For the text-containing cell, return its midpoint in (x, y) coordinate format. 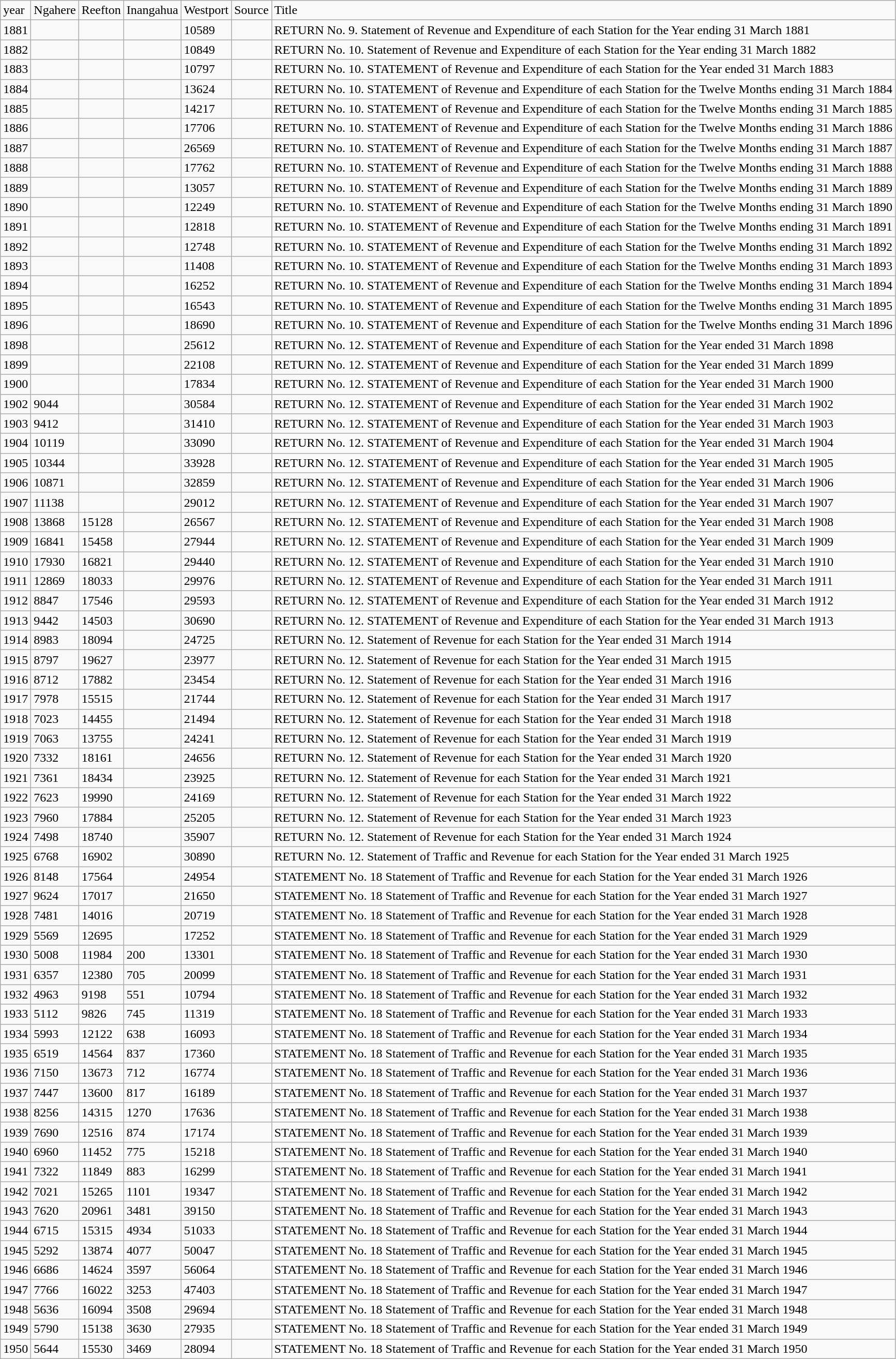
STATEMENT No. 18 Statement of Traffic and Revenue for each Station for the Year ended 31 March 1942 (583, 1191)
1949 (16, 1329)
1939 (16, 1132)
20719 (206, 916)
5644 (55, 1349)
RETURN No. 10. STATEMENT of Revenue and Expenditure of each Station for the Twelve Months ending 31 March 1886 (583, 128)
10794 (206, 994)
17636 (206, 1112)
24656 (206, 758)
24169 (206, 797)
1922 (16, 797)
24241 (206, 738)
9044 (55, 404)
Title (583, 10)
16094 (101, 1309)
1946 (16, 1270)
18033 (101, 581)
STATEMENT No. 18 Statement of Traffic and Revenue for each Station for the Year ended 31 March 1947 (583, 1290)
16022 (101, 1290)
745 (152, 1014)
9624 (55, 896)
17834 (206, 384)
24954 (206, 877)
RETURN No. 10. STATEMENT of Revenue and Expenditure of each Station for the Twelve Months ending 31 March 1892 (583, 247)
14016 (101, 916)
5569 (55, 935)
STATEMENT No. 18 Statement of Traffic and Revenue for each Station for the Year ended 31 March 1940 (583, 1152)
16189 (206, 1093)
4963 (55, 994)
1892 (16, 247)
7690 (55, 1132)
19990 (101, 797)
1906 (16, 482)
19627 (101, 660)
RETURN No. 12. STATEMENT of Revenue and Expenditure of each Station for the Year ended 31 March 1905 (583, 463)
1904 (16, 443)
29694 (206, 1309)
RETURN No. 10. STATEMENT of Revenue and Expenditure of each Station for the Twelve Months ending 31 March 1893 (583, 266)
1911 (16, 581)
705 (152, 975)
16093 (206, 1034)
RETURN No. 12. Statement of Revenue for each Station for the Year ended 31 March 1916 (583, 679)
17564 (101, 877)
27935 (206, 1329)
RETURN No. 12. STATEMENT of Revenue and Expenditure of each Station for the Year ended 31 March 1899 (583, 365)
RETURN No. 12. STATEMENT of Revenue and Expenditure of each Station for the Year ended 31 March 1908 (583, 522)
1931 (16, 975)
RETURN No. 9. Statement of Revenue and Expenditure of each Station for the Year ending 31 March 1881 (583, 30)
RETURN No. 10. STATEMENT of Revenue and Expenditure of each Station for the Twelve Months ending 31 March 1896 (583, 325)
30890 (206, 856)
638 (152, 1034)
27944 (206, 541)
1894 (16, 286)
RETURN No. 12. Statement of Revenue for each Station for the Year ended 31 March 1923 (583, 817)
3481 (152, 1211)
1910 (16, 561)
RETURN No. 12. STATEMENT of Revenue and Expenditure of each Station for the Year ended 31 March 1910 (583, 561)
874 (152, 1132)
1920 (16, 758)
22108 (206, 365)
STATEMENT No. 18 Statement of Traffic and Revenue for each Station for the Year ended 31 March 1941 (583, 1171)
STATEMENT No. 18 Statement of Traffic and Revenue for each Station for the Year ended 31 March 1928 (583, 916)
16821 (101, 561)
26569 (206, 148)
1950 (16, 1349)
5112 (55, 1014)
STATEMENT No. 18 Statement of Traffic and Revenue for each Station for the Year ended 31 March 1939 (583, 1132)
STATEMENT No. 18 Statement of Traffic and Revenue for each Station for the Year ended 31 March 1949 (583, 1329)
12122 (101, 1034)
RETURN No. 12. STATEMENT of Revenue and Expenditure of each Station for the Year ended 31 March 1903 (583, 424)
13301 (206, 955)
18740 (101, 837)
16252 (206, 286)
1927 (16, 896)
STATEMENT No. 18 Statement of Traffic and Revenue for each Station for the Year ended 31 March 1933 (583, 1014)
12695 (101, 935)
1923 (16, 817)
1907 (16, 502)
12869 (55, 581)
8847 (55, 601)
3469 (152, 1349)
STATEMENT No. 18 Statement of Traffic and Revenue for each Station for the Year ended 31 March 1932 (583, 994)
Westport (206, 10)
1882 (16, 50)
10849 (206, 50)
12380 (101, 975)
18161 (101, 758)
15128 (101, 522)
5993 (55, 1034)
1944 (16, 1231)
200 (152, 955)
10119 (55, 443)
16774 (206, 1073)
STATEMENT No. 18 Statement of Traffic and Revenue for each Station for the Year ended 31 March 1938 (583, 1112)
23977 (206, 660)
7361 (55, 778)
1937 (16, 1093)
1885 (16, 109)
1891 (16, 226)
25205 (206, 817)
1900 (16, 384)
1898 (16, 345)
STATEMENT No. 18 Statement of Traffic and Revenue for each Station for the Year ended 31 March 1946 (583, 1270)
STATEMENT No. 18 Statement of Traffic and Revenue for each Station for the Year ended 31 March 1934 (583, 1034)
8712 (55, 679)
1930 (16, 955)
6686 (55, 1270)
1893 (16, 266)
7498 (55, 837)
1905 (16, 463)
30584 (206, 404)
17882 (101, 679)
17762 (206, 168)
1919 (16, 738)
6357 (55, 975)
18690 (206, 325)
14564 (101, 1053)
RETURN No. 10. STATEMENT of Revenue and Expenditure of each Station for the Twelve Months ending 31 March 1884 (583, 89)
RETURN No. 12. Statement of Revenue for each Station for the Year ended 31 March 1922 (583, 797)
7481 (55, 916)
3630 (152, 1329)
3253 (152, 1290)
25612 (206, 345)
1889 (16, 187)
16902 (101, 856)
12516 (101, 1132)
RETURN No. 12. STATEMENT of Revenue and Expenditure of each Station for the Year ended 31 March 1906 (583, 482)
30690 (206, 621)
14503 (101, 621)
7620 (55, 1211)
6768 (55, 856)
10871 (55, 482)
12748 (206, 247)
29012 (206, 502)
11452 (101, 1152)
21650 (206, 896)
1883 (16, 69)
RETURN No. 10. STATEMENT of Revenue and Expenditure of each Station for the Twelve Months ending 31 March 1894 (583, 286)
1101 (152, 1191)
15515 (101, 699)
3597 (152, 1270)
17884 (101, 817)
17017 (101, 896)
15138 (101, 1329)
RETURN No. 12. STATEMENT of Revenue and Expenditure of each Station for the Year ended 31 March 1911 (583, 581)
8983 (55, 640)
1916 (16, 679)
1899 (16, 365)
RETURN No. 10. STATEMENT of Revenue and Expenditure of each Station for the Year ended 31 March 1883 (583, 69)
1921 (16, 778)
1945 (16, 1250)
29440 (206, 561)
1943 (16, 1211)
15218 (206, 1152)
RETURN No. 12. Statement of Revenue for each Station for the Year ended 31 March 1915 (583, 660)
9442 (55, 621)
18434 (101, 778)
883 (152, 1171)
17546 (101, 601)
RETURN No. 12. Statement of Revenue for each Station for the Year ended 31 March 1921 (583, 778)
10344 (55, 463)
31410 (206, 424)
3508 (152, 1309)
RETURN No. 12. Statement of Revenue for each Station for the Year ended 31 March 1914 (583, 640)
21744 (206, 699)
6715 (55, 1231)
1896 (16, 325)
5636 (55, 1309)
20099 (206, 975)
14315 (101, 1112)
STATEMENT No. 18 Statement of Traffic and Revenue for each Station for the Year ended 31 March 1944 (583, 1231)
RETURN No. 10. STATEMENT of Revenue and Expenditure of each Station for the Twelve Months ending 31 March 1891 (583, 226)
13057 (206, 187)
17360 (206, 1053)
1915 (16, 660)
STATEMENT No. 18 Statement of Traffic and Revenue for each Station for the Year ended 31 March 1950 (583, 1349)
13600 (101, 1093)
RETURN No. 12. STATEMENT of Revenue and Expenditure of each Station for the Year ended 31 March 1909 (583, 541)
15458 (101, 541)
1947 (16, 1290)
9826 (101, 1014)
1928 (16, 916)
RETURN No. 12. Statement of Revenue for each Station for the Year ended 31 March 1918 (583, 719)
16543 (206, 306)
7063 (55, 738)
RETURN No. 12. Statement of Revenue for each Station for the Year ended 31 March 1917 (583, 699)
STATEMENT No. 18 Statement of Traffic and Revenue for each Station for the Year ended 31 March 1931 (583, 975)
1932 (16, 994)
9412 (55, 424)
7447 (55, 1093)
RETURN No. 12. Statement of Revenue for each Station for the Year ended 31 March 1920 (583, 758)
7332 (55, 758)
RETURN No. 12. STATEMENT of Revenue and Expenditure of each Station for the Year ended 31 March 1904 (583, 443)
Inangahua (152, 10)
11319 (206, 1014)
775 (152, 1152)
1938 (16, 1112)
11408 (206, 266)
1925 (16, 856)
1940 (16, 1152)
35907 (206, 837)
32859 (206, 482)
12818 (206, 226)
7021 (55, 1191)
17252 (206, 935)
1909 (16, 541)
RETURN No. 10. STATEMENT of Revenue and Expenditure of each Station for the Twelve Months ending 31 March 1887 (583, 148)
1913 (16, 621)
10589 (206, 30)
STATEMENT No. 18 Statement of Traffic and Revenue for each Station for the Year ended 31 March 1935 (583, 1053)
17706 (206, 128)
817 (152, 1093)
1941 (16, 1171)
STATEMENT No. 18 Statement of Traffic and Revenue for each Station for the Year ended 31 March 1937 (583, 1093)
7150 (55, 1073)
15315 (101, 1231)
7023 (55, 719)
551 (152, 994)
23454 (206, 679)
RETURN No. 10. STATEMENT of Revenue and Expenditure of each Station for the Twelve Months ending 31 March 1890 (583, 207)
13755 (101, 738)
8797 (55, 660)
RETURN No. 12. STATEMENT of Revenue and Expenditure of each Station for the Year ended 31 March 1898 (583, 345)
RETURN No. 12. STATEMENT of Revenue and Expenditure of each Station for the Year ended 31 March 1912 (583, 601)
1942 (16, 1191)
56064 (206, 1270)
29976 (206, 581)
RETURN No. 12. Statement of Traffic and Revenue for each Station for the Year ended 31 March 1925 (583, 856)
1924 (16, 837)
1881 (16, 30)
33928 (206, 463)
19347 (206, 1191)
837 (152, 1053)
11984 (101, 955)
6519 (55, 1053)
29593 (206, 601)
712 (152, 1073)
1887 (16, 148)
1948 (16, 1309)
4934 (152, 1231)
18094 (101, 640)
STATEMENT No. 18 Statement of Traffic and Revenue for each Station for the Year ended 31 March 1929 (583, 935)
RETURN No. 10. STATEMENT of Revenue and Expenditure of each Station for the Twelve Months ending 31 March 1895 (583, 306)
7978 (55, 699)
8148 (55, 877)
17930 (55, 561)
8256 (55, 1112)
16299 (206, 1171)
RETURN No. 12. STATEMENT of Revenue and Expenditure of each Station for the Year ended 31 March 1907 (583, 502)
6960 (55, 1152)
STATEMENT No. 18 Statement of Traffic and Revenue for each Station for the Year ended 31 March 1948 (583, 1309)
RETURN No. 10. STATEMENT of Revenue and Expenditure of each Station for the Twelve Months ending 31 March 1885 (583, 109)
STATEMENT No. 18 Statement of Traffic and Revenue for each Station for the Year ended 31 March 1926 (583, 877)
13868 (55, 522)
RETURN No. 12. STATEMENT of Revenue and Expenditure of each Station for the Year ended 31 March 1900 (583, 384)
47403 (206, 1290)
Reefton (101, 10)
13673 (101, 1073)
5008 (55, 955)
11138 (55, 502)
11849 (101, 1171)
13874 (101, 1250)
20961 (101, 1211)
24725 (206, 640)
RETURN No. 12. Statement of Revenue for each Station for the Year ended 31 March 1919 (583, 738)
STATEMENT No. 18 Statement of Traffic and Revenue for each Station for the Year ended 31 March 1927 (583, 896)
23925 (206, 778)
16841 (55, 541)
28094 (206, 1349)
4077 (152, 1250)
RETURN No. 12. Statement of Revenue for each Station for the Year ended 31 March 1924 (583, 837)
RETURN No. 12. STATEMENT of Revenue and Expenditure of each Station for the Year ended 31 March 1913 (583, 621)
STATEMENT No. 18 Statement of Traffic and Revenue for each Station for the Year ended 31 March 1930 (583, 955)
RETURN No. 10. STATEMENT of Revenue and Expenditure of each Station for the Twelve Months ending 31 March 1889 (583, 187)
1918 (16, 719)
1270 (152, 1112)
RETURN No. 12. STATEMENT of Revenue and Expenditure of each Station for the Year ended 31 March 1902 (583, 404)
15265 (101, 1191)
1914 (16, 640)
14217 (206, 109)
1884 (16, 89)
1934 (16, 1034)
13624 (206, 89)
year (16, 10)
STATEMENT No. 18 Statement of Traffic and Revenue for each Station for the Year ended 31 March 1943 (583, 1211)
1933 (16, 1014)
1886 (16, 128)
1917 (16, 699)
STATEMENT No. 18 Statement of Traffic and Revenue for each Station for the Year ended 31 March 1936 (583, 1073)
15530 (101, 1349)
39150 (206, 1211)
1929 (16, 935)
21494 (206, 719)
14624 (101, 1270)
17174 (206, 1132)
5292 (55, 1250)
10797 (206, 69)
50047 (206, 1250)
1926 (16, 877)
STATEMENT No. 18 Statement of Traffic and Revenue for each Station for the Year ended 31 March 1945 (583, 1250)
14455 (101, 719)
1902 (16, 404)
1890 (16, 207)
1936 (16, 1073)
12249 (206, 207)
RETURN No. 10. Statement of Revenue and Expenditure of each Station for the Year ending 31 March 1882 (583, 50)
1903 (16, 424)
7766 (55, 1290)
1935 (16, 1053)
1895 (16, 306)
7960 (55, 817)
51033 (206, 1231)
1888 (16, 168)
RETURN No. 10. STATEMENT of Revenue and Expenditure of each Station for the Twelve Months ending 31 March 1888 (583, 168)
5790 (55, 1329)
33090 (206, 443)
1912 (16, 601)
26567 (206, 522)
7623 (55, 797)
7322 (55, 1171)
Source (251, 10)
9198 (101, 994)
Ngahere (55, 10)
1908 (16, 522)
